Scan for the cell matching the given text and deliver its [x, y] coordinate at center. 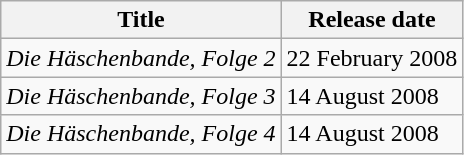
Die Häschenbande, Folge 4 [141, 134]
Die Häschenbande, Folge 2 [141, 58]
22 February 2008 [372, 58]
Die Häschenbande, Folge 3 [141, 96]
Release date [372, 20]
Title [141, 20]
